Capture the cell that displays the provided text and extract its [x, y] central coordinate. 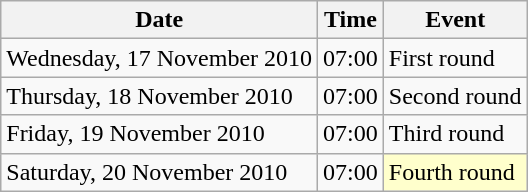
Third round [455, 134]
Saturday, 20 November 2010 [160, 172]
Wednesday, 17 November 2010 [160, 58]
Second round [455, 96]
Fourth round [455, 172]
Event [455, 20]
Thursday, 18 November 2010 [160, 96]
Time [351, 20]
Friday, 19 November 2010 [160, 134]
Date [160, 20]
First round [455, 58]
